Return the (x, y) coordinate for the center point of the cell that contains the specified text.  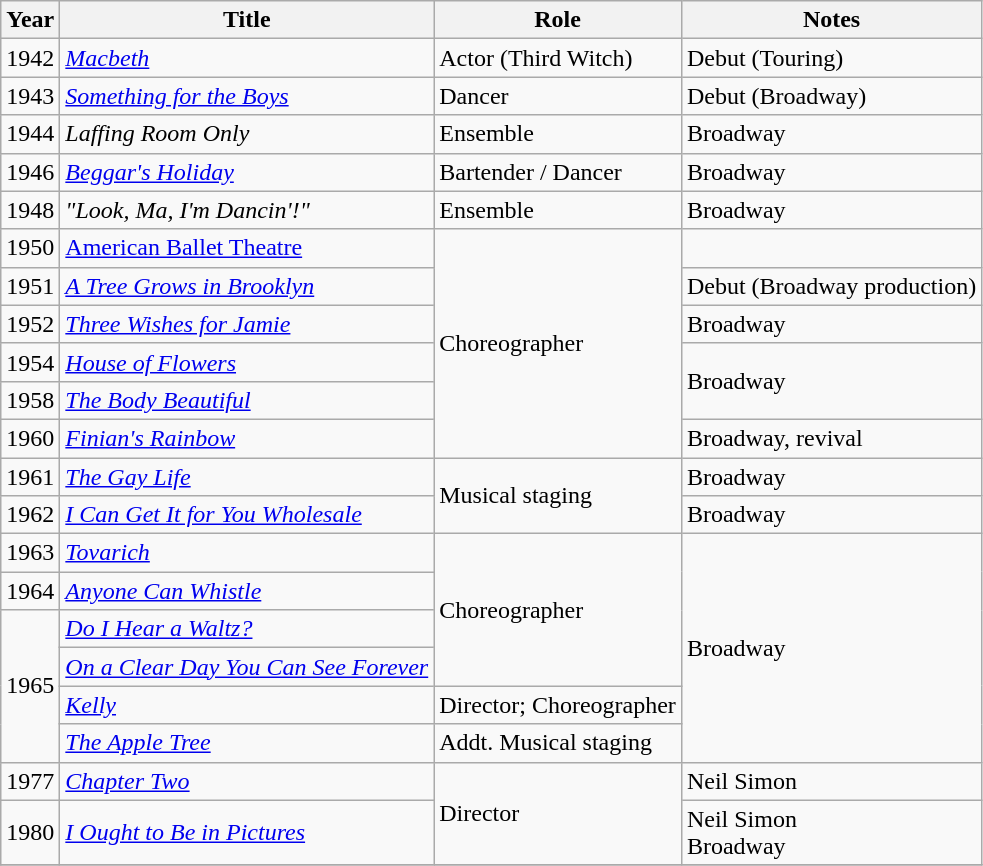
The Gay Life (247, 477)
Notes (831, 20)
1962 (30, 515)
1952 (30, 324)
1958 (30, 400)
House of Flowers (247, 362)
Something for the Boys (247, 96)
Actor (Third Witch) (558, 58)
Title (247, 20)
Addt. Musical staging (558, 743)
Bartender / Dancer (558, 172)
Three Wishes for Jamie (247, 324)
Anyone Can Whistle (247, 591)
Neil SimonBroadway (831, 832)
Director (558, 814)
Tovarich (247, 553)
1980 (30, 832)
Finian's Rainbow (247, 438)
Neil Simon (831, 781)
Debut (Broadway) (831, 96)
Macbeth (247, 58)
1954 (30, 362)
Do I Hear a Waltz? (247, 629)
1960 (30, 438)
Dancer (558, 96)
1951 (30, 286)
Chapter Two (247, 781)
1977 (30, 781)
Year (30, 20)
Laffing Room Only (247, 134)
"Look, Ma, I'm Dancin'!" (247, 210)
1944 (30, 134)
Debut (Touring) (831, 58)
1961 (30, 477)
1964 (30, 591)
Broadway, revival (831, 438)
Beggar's Holiday (247, 172)
1950 (30, 248)
The Body Beautiful (247, 400)
Role (558, 20)
Debut (Broadway production) (831, 286)
The Apple Tree (247, 743)
1948 (30, 210)
1942 (30, 58)
On a Clear Day You Can See Forever (247, 667)
1965 (30, 686)
Kelly (247, 705)
Director; Choreographer (558, 705)
1946 (30, 172)
1943 (30, 96)
I Ought to Be in Pictures (247, 832)
1963 (30, 553)
I Can Get It for You Wholesale (247, 515)
Musical staging (558, 496)
American Ballet Theatre (247, 248)
A Tree Grows in Brooklyn (247, 286)
